From the cell containing the given text, extract its center point as [x, y] coordinate. 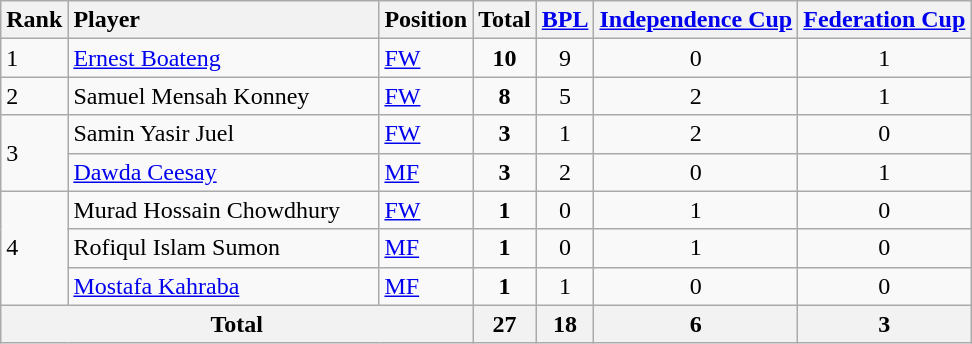
Position [426, 20]
Murad Hossain Chowdhury [224, 210]
Player [224, 20]
Samin Yasir Juel [224, 134]
27 [505, 324]
Independence Cup [696, 20]
Dawda Ceesay [224, 172]
Rank [34, 20]
Ernest Boateng [224, 58]
Rofiqul Islam Sumon [224, 248]
10 [505, 58]
6 [696, 324]
18 [565, 324]
Mostafa Kahraba [224, 286]
BPL [565, 20]
5 [565, 96]
Federation Cup [884, 20]
9 [565, 58]
Samuel Mensah Konney [224, 96]
8 [505, 96]
4 [34, 248]
